Locate the cell with the specified text and output its [x, y] center coordinate. 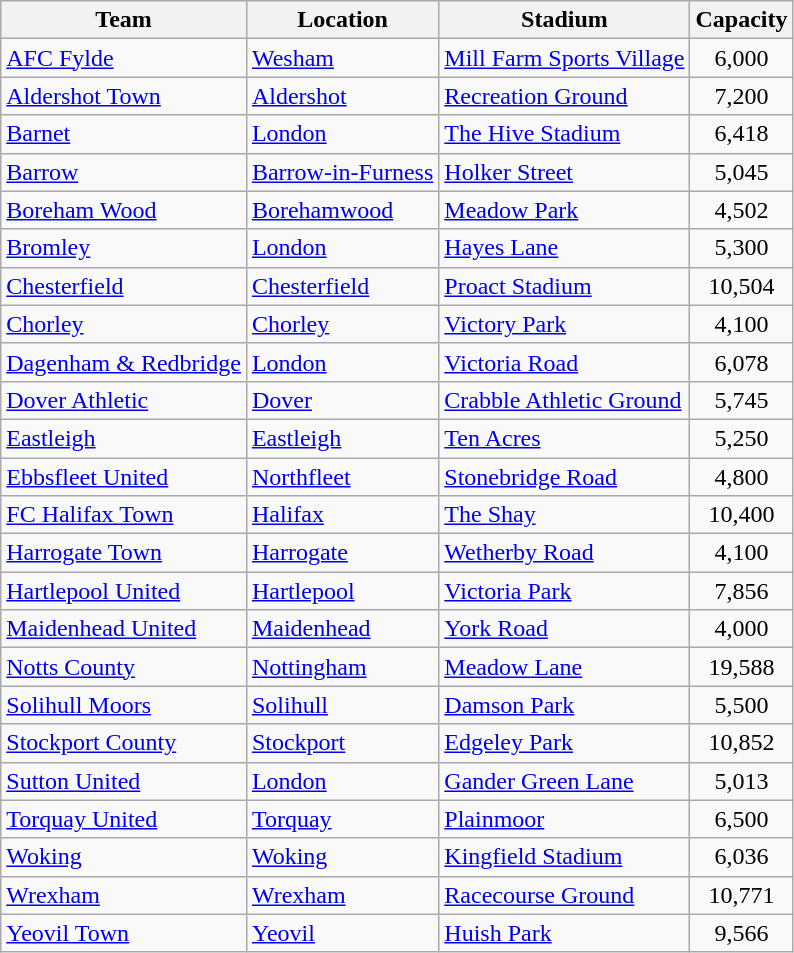
The Shay [564, 515]
Solihull [342, 705]
Torquay United [124, 819]
6,036 [742, 857]
Meadow Lane [564, 667]
4,502 [742, 210]
Aldershot Town [124, 96]
Dagenham & Redbridge [124, 362]
10,852 [742, 743]
Meadow Park [564, 210]
Halifax [342, 515]
Notts County [124, 667]
10,400 [742, 515]
Borehamwood [342, 210]
Victoria Road [564, 362]
7,856 [742, 591]
Team [124, 20]
4,800 [742, 477]
5,250 [742, 438]
Crabble Athletic Ground [564, 400]
6,000 [742, 58]
Solihull Moors [124, 705]
Damson Park [564, 705]
Barnet [124, 134]
Proact Stadium [564, 286]
Harrogate Town [124, 553]
Ebbsfleet United [124, 477]
5,300 [742, 248]
Boreham Wood [124, 210]
Location [342, 20]
7,200 [742, 96]
Stockport [342, 743]
Maidenhead United [124, 629]
Hayes Lane [564, 248]
The Hive Stadium [564, 134]
York Road [564, 629]
Torquay [342, 819]
FC Halifax Town [124, 515]
Plainmoor [564, 819]
Wesham [342, 58]
5,045 [742, 172]
Yeovil Town [124, 933]
9,566 [742, 933]
4,000 [742, 629]
Dover [342, 400]
Bromley [124, 248]
Capacity [742, 20]
Stonebridge Road [564, 477]
Gander Green Lane [564, 781]
5,013 [742, 781]
Holker Street [564, 172]
Recreation Ground [564, 96]
Racecourse Ground [564, 895]
Victory Park [564, 324]
Stadium [564, 20]
Wetherby Road [564, 553]
Maidenhead [342, 629]
Harrogate [342, 553]
Barrow [124, 172]
Stockport County [124, 743]
Yeovil [342, 933]
Victoria Park [564, 591]
5,500 [742, 705]
Edgeley Park [564, 743]
10,504 [742, 286]
5,745 [742, 400]
6,500 [742, 819]
Mill Farm Sports Village [564, 58]
Kingfield Stadium [564, 857]
6,418 [742, 134]
Aldershot [342, 96]
Sutton United [124, 781]
Nottingham [342, 667]
Northfleet [342, 477]
10,771 [742, 895]
Hartlepool United [124, 591]
AFC Fylde [124, 58]
Hartlepool [342, 591]
Ten Acres [564, 438]
Huish Park [564, 933]
6,078 [742, 362]
19,588 [742, 667]
Barrow-in-Furness [342, 172]
Dover Athletic [124, 400]
